Extract the (x, y) coordinate from the center of the cell holding the provided text.  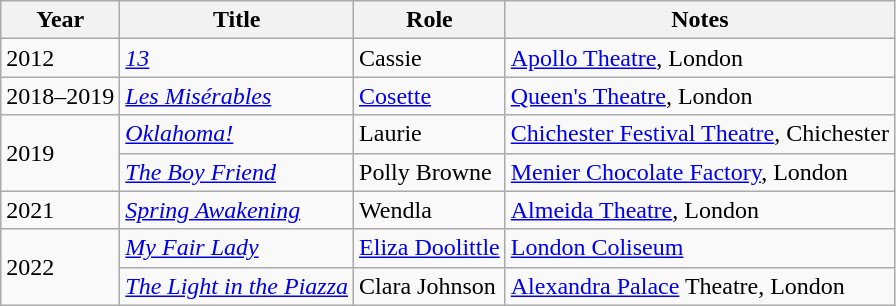
Chichester Festival Theatre, Chichester (700, 134)
Queen's Theatre, London (700, 96)
Eliza Doolittle (430, 248)
2022 (60, 267)
Les Misérables (237, 96)
Cassie (430, 58)
The Light in the Piazza (237, 286)
My Fair Lady (237, 248)
The Boy Friend (237, 172)
Wendla (430, 210)
Polly Browne (430, 172)
Role (430, 20)
London Coliseum (700, 248)
Laurie (430, 134)
2021 (60, 210)
Year (60, 20)
2019 (60, 153)
Almeida Theatre, London (700, 210)
Cosette (430, 96)
Title (237, 20)
Menier Chocolate Factory, London (700, 172)
Spring Awakening (237, 210)
Clara Johnson (430, 286)
Oklahoma! (237, 134)
13 (237, 58)
Apollo Theatre, London (700, 58)
2012 (60, 58)
Notes (700, 20)
Alexandra Palace Theatre, London (700, 286)
2018–2019 (60, 96)
